Identify which cell holds the provided text, then report its [x, y] central coordinate. 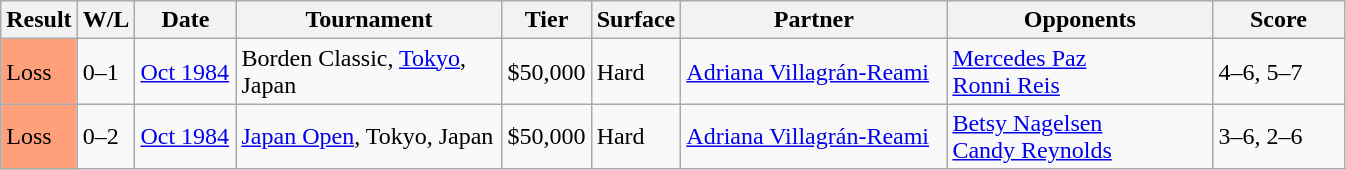
Score [1278, 20]
Partner [814, 20]
Betsy Nagelsen Candy Reynolds [1080, 136]
0–1 [106, 72]
Tournament [369, 20]
Date [186, 20]
0–2 [106, 136]
Tier [546, 20]
Japan Open, Tokyo, Japan [369, 136]
Surface [636, 20]
4–6, 5–7 [1278, 72]
W/L [106, 20]
Result [39, 20]
Borden Classic, Tokyo, Japan [369, 72]
Opponents [1080, 20]
3–6, 2–6 [1278, 136]
Mercedes Paz Ronni Reis [1080, 72]
